Search for the cell housing the specified text and yield its [X, Y] center coordinate. 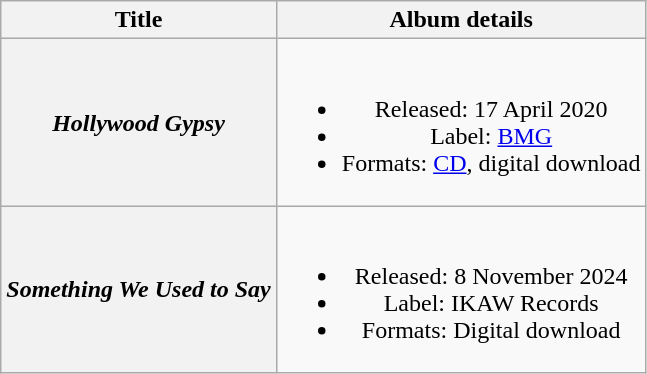
Title [139, 20]
Hollywood Gypsy [139, 122]
Released: 17 April 2020Label: BMGFormats: CD, digital download [461, 122]
Released: 8 November 2024Label: IKAW RecordsFormats: Digital download [461, 290]
Something We Used to Say [139, 290]
Album details [461, 20]
